Scan for the cell matching the given text and deliver its [X, Y] coordinate at center. 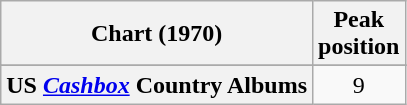
Peakposition [359, 34]
9 [359, 85]
US Cashbox Country Albums [157, 85]
Chart (1970) [157, 34]
